Output the [X, Y] coordinate of the center of the cell containing the given text.  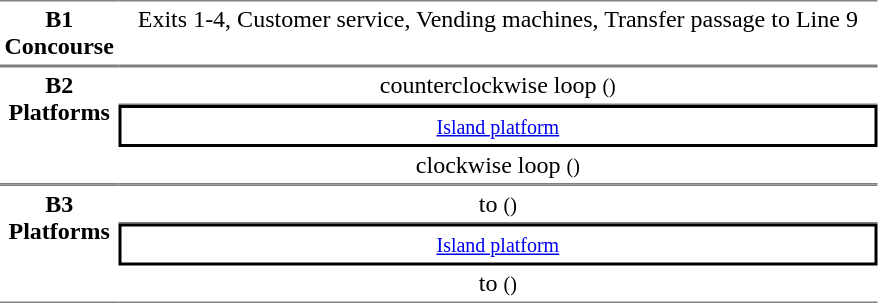
clockwise loop () [498, 166]
Exits 1-4, Customer service, Vending machines, Transfer passage to Line 9 [498, 33]
counterclockwise loop () [498, 86]
to () [498, 204]
B1Concourse [59, 33]
B3Platforms [59, 243]
B2Platforms [59, 125]
